Detect which cell encompasses the target text, then output its [x, y] center coordinate. 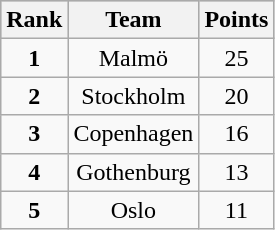
Gothenburg [134, 172]
Copenhagen [134, 134]
2 [34, 96]
Stockholm [134, 96]
Rank [34, 20]
1 [34, 58]
Oslo [134, 210]
5 [34, 210]
4 [34, 172]
13 [236, 172]
Malmö [134, 58]
Points [236, 20]
16 [236, 134]
25 [236, 58]
Team [134, 20]
3 [34, 134]
20 [236, 96]
11 [236, 210]
